Return [x, y] of the center of cell containing provided text 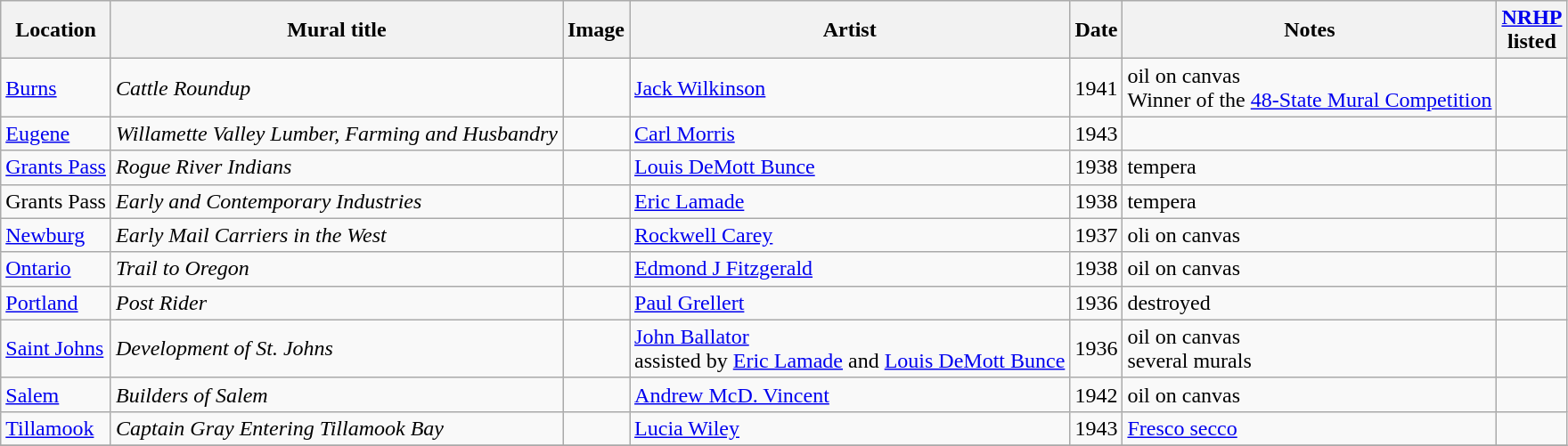
Saint Johns [56, 349]
Carl Morris [850, 134]
Mural title [337, 30]
Builders of Salem [337, 394]
Jack Wilkinson [850, 87]
Location [56, 30]
Artist [850, 30]
Willamette Valley Lumber, Farming and Husbandry [337, 134]
Early Mail Carriers in the West [337, 235]
Salem [56, 394]
oil on canvasWinner of the 48-State Mural Competition [1310, 87]
Trail to Oregon [337, 269]
Fresco secco [1310, 428]
Early and Contemporary Industries [337, 201]
Ontario [56, 269]
Rogue River Indians [337, 167]
Burns [56, 87]
oli on canvas [1310, 235]
NRHPlisted [1532, 30]
Rockwell Carey [850, 235]
Date [1096, 30]
1941 [1096, 87]
Eric Lamade [850, 201]
Edmond J Fitzgerald [850, 269]
Newburg [56, 235]
Post Rider [337, 303]
Lucia Wiley [850, 428]
Captain Gray Entering Tillamook Bay [337, 428]
destroyed [1310, 303]
Louis DeMott Bunce [850, 167]
1937 [1096, 235]
Cattle Roundup [337, 87]
Portland [56, 303]
Tillamook [56, 428]
Paul Grellert [850, 303]
John Ballator assisted by Eric Lamade and Louis DeMott Bunce [850, 349]
Notes [1310, 30]
Development of St. Johns [337, 349]
Andrew McD. Vincent [850, 394]
1942 [1096, 394]
oil on canvas several murals [1310, 349]
Eugene [56, 134]
Image [597, 30]
